Capture the cell that displays the provided text and extract its (x, y) central coordinate. 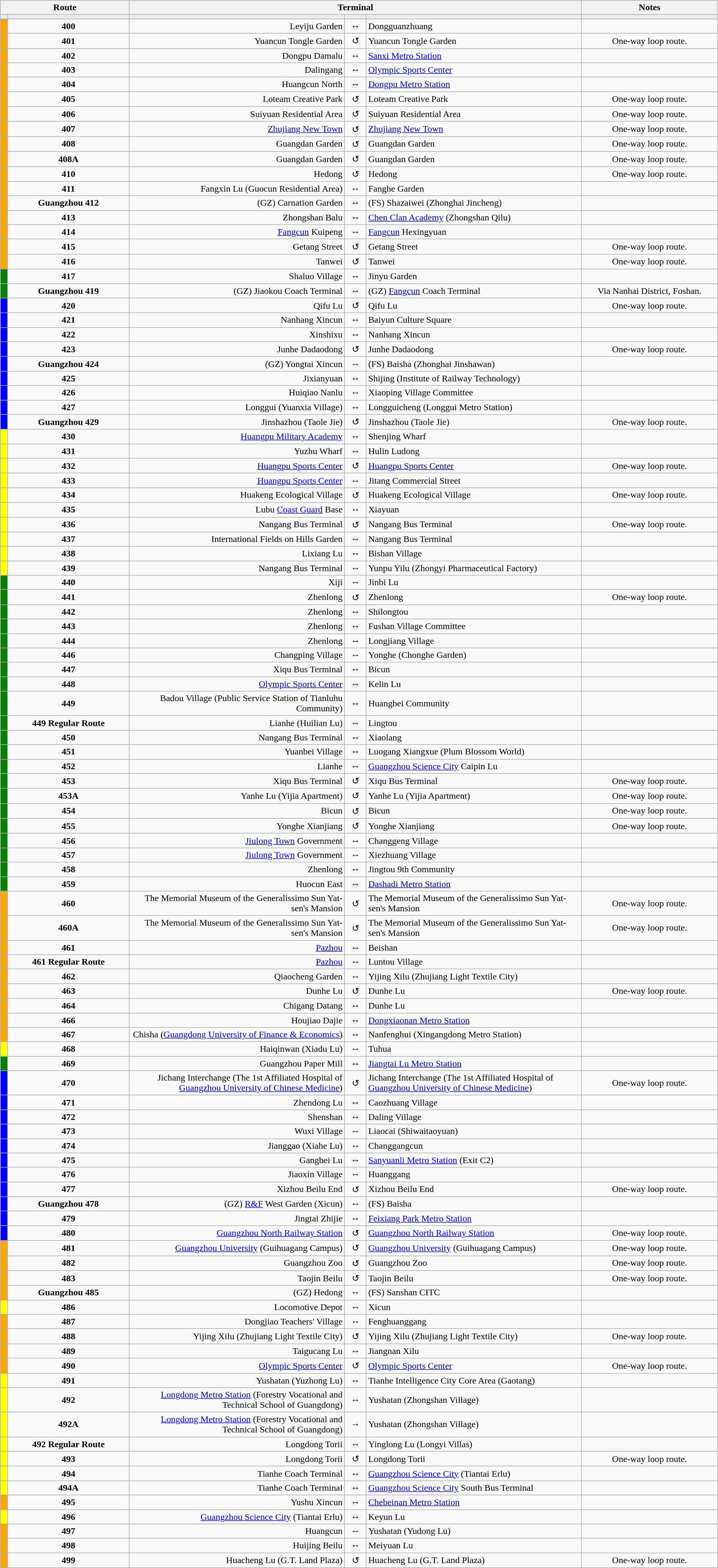
458 (69, 869)
406 (69, 114)
407 (69, 129)
402 (69, 56)
403 (69, 70)
Zhongshan Balu (237, 217)
Daling Village (474, 1117)
Qiaocheng Garden (237, 976)
Guangzhou 478 (69, 1204)
464 (69, 1006)
449 (69, 704)
Dongpu Damalu (237, 56)
Guangzhou Paper Mill (237, 1064)
400 (69, 26)
405 (69, 99)
427 (69, 407)
Houjiao Dajie (237, 1020)
(GZ) Hedong (237, 1293)
Guangzhou Science City South Bus Terminal (474, 1488)
Tianhe Intelligence City Core Area (Gaotang) (474, 1381)
Shaluo Village (237, 276)
Badou Village (Public Service Station of Tianluhu Community) (237, 704)
Shilongtou (474, 612)
Longguicheng (Longgui Metro Station) (474, 407)
470 (69, 1083)
Sanxi Metro Station (474, 56)
462 (69, 976)
Dongxiaonan Metro Station (474, 1020)
498 (69, 1546)
Jiaoxin Village (237, 1174)
Changgeng Village (474, 840)
Chigang Datang (237, 1006)
492A (69, 1425)
Yushu Xincun (237, 1502)
Feixiang Park Metro Station (474, 1218)
444 (69, 640)
Guangzhou 424 (69, 364)
415 (69, 247)
450 (69, 737)
Jitang Commercial Street (474, 480)
Huiqiao Nanlu (237, 393)
Jinyu Garden (474, 276)
426 (69, 393)
Guangzhou 485 (69, 1293)
Jiangtai Lu Metro Station (474, 1064)
Fenghuanggang (474, 1321)
Guangzhou Science City Caipin Lu (474, 766)
Shijing (Institute of Railway Technology) (474, 378)
(FS) Sanshan CITC (474, 1293)
Jingtou 9th Community (474, 869)
Shenshan (237, 1117)
473 (69, 1131)
Route (65, 8)
495 (69, 1502)
Fangcun Kuipeng (237, 232)
Dongjiao Teachers' Village (237, 1321)
437 (69, 539)
Chebeinan Metro Station (474, 1502)
Leyiju Garden (237, 26)
(FS) Baisha (Zhonghai Jinshawan) (474, 364)
Huangcun North (237, 84)
438 (69, 554)
Via Nanhai District, Foshan. (649, 290)
Lubu Coast Guard Base (237, 510)
453 (69, 781)
Guangzhou 419 (69, 290)
441 (69, 597)
446 (69, 655)
Tuhua (474, 1049)
Yushatan (Yudong Lu) (474, 1531)
Caozhuang Village (474, 1103)
(GZ) Yongtai Xincun (237, 364)
Longjiang Village (474, 640)
453A (69, 796)
Fangxin Lu (Guocun Residential Area) (237, 189)
466 (69, 1020)
Beishan (474, 948)
Kelin Lu (474, 684)
420 (69, 306)
Huangpu Military Academy (237, 437)
499 (69, 1560)
440 (69, 583)
Huijing Beilu (237, 1546)
Gangbei Lu (237, 1160)
Yunpu Yilu (Zhongyi Pharmaceutical Factory) (474, 568)
417 (69, 276)
Nanfenghui (Xingangdong Metro Station) (474, 1035)
Yuzhu Wharf (237, 451)
Fanghe Garden (474, 189)
492 (69, 1400)
Longgui (Yuanxia Village) (237, 407)
Bishan Village (474, 554)
432 (69, 466)
408A (69, 159)
Chen Clan Academy (Zhongshan Qilu) (474, 217)
410 (69, 174)
Jianggao (Xiahe Lu) (237, 1146)
483 (69, 1278)
404 (69, 84)
(GZ) Fangcun Coach Terminal (474, 290)
447 (69, 670)
Luogang Xiangxue (Plum Blossom World) (474, 752)
454 (69, 811)
Lianhe (237, 766)
475 (69, 1160)
494 (69, 1473)
(GZ) R&F West Garden (Xicun) (237, 1204)
494A (69, 1488)
Jingtai Zhijie (237, 1218)
Luntou Village (474, 962)
Liaocai (Shiwaitaoyuan) (474, 1131)
430 (69, 437)
Xiaolang (474, 737)
460A (69, 928)
Huocun East (237, 884)
413 (69, 217)
Haiqinwan (Xiadu Lu) (237, 1049)
Huanggang (474, 1174)
→ (355, 1425)
442 (69, 612)
434 (69, 495)
474 (69, 1146)
468 (69, 1049)
456 (69, 840)
488 (69, 1336)
421 (69, 320)
Dongguanzhuang (474, 26)
Dashadi Metro Station (474, 884)
Yuanbei Village (237, 752)
Changgangcun (474, 1146)
Dongpu Metro Station (474, 84)
(GZ) Jiaokou Coach Terminal (237, 290)
(GZ) Carnation Garden (237, 203)
Xinshixu (237, 334)
401 (69, 41)
469 (69, 1064)
422 (69, 334)
Dalingang (237, 70)
Xiayuan (474, 510)
436 (69, 525)
Notes (649, 8)
Jiangnan Xilu (474, 1351)
Xiaoping Village Committee (474, 393)
Wuxi Village (237, 1131)
Chisha (Guangdong University of Finance & Economics) (237, 1035)
Sanyuanli Metro Station (Exit C2) (474, 1160)
Meiyuan Lu (474, 1546)
487 (69, 1321)
Hulin Ludong (474, 451)
(FS) Baisha (474, 1204)
Jixianyuan (237, 378)
435 (69, 510)
Keyun Lu (474, 1517)
477 (69, 1189)
451 (69, 752)
497 (69, 1531)
491 (69, 1381)
472 (69, 1117)
411 (69, 189)
Shenjing Wharf (474, 437)
448 (69, 684)
Huangcun (237, 1531)
461 Regular Route (69, 962)
443 (69, 626)
Yinglong Lu (Longyi Villas) (474, 1444)
433 (69, 480)
425 (69, 378)
Yonghe (Chonghe Garden) (474, 655)
Xiji (237, 583)
482 (69, 1263)
480 (69, 1233)
(FS) Shazaiwei (Zhonghai Jincheng) (474, 203)
423 (69, 349)
Taigucang Lu (237, 1351)
496 (69, 1517)
471 (69, 1103)
Guangzhou 429 (69, 422)
490 (69, 1366)
Lixiang Lu (237, 554)
459 (69, 884)
439 (69, 568)
Xicun (474, 1307)
457 (69, 855)
Zhendong Lu (237, 1103)
Guangzhou 412 (69, 203)
Locomotive Depot (237, 1307)
492 Regular Route (69, 1444)
408 (69, 144)
463 (69, 991)
Baiyun Culture Square (474, 320)
467 (69, 1035)
431 (69, 451)
493 (69, 1459)
414 (69, 232)
452 (69, 766)
486 (69, 1307)
461 (69, 948)
449 Regular Route (69, 723)
Fushan Village Committee (474, 626)
Huangbei Community (474, 704)
460 (69, 904)
Changping Village (237, 655)
Yushatan (Yuzhong Lu) (237, 1381)
416 (69, 262)
455 (69, 826)
489 (69, 1351)
Jinbi Lu (474, 583)
Xiezhuang Village (474, 855)
Lingtou (474, 723)
481 (69, 1248)
Lianhe (Huilian Lu) (237, 723)
International Fields on Hills Garden (237, 539)
Fangcun Hexingyuan (474, 232)
479 (69, 1218)
Terminal (356, 8)
476 (69, 1174)
